Search for the cell housing the specified text and yield its [x, y] center coordinate. 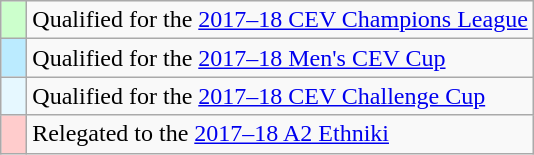
Qualified for the 2017–18 CEV Champions League [280, 20]
Qualified for the 2017–18 CEV Challenge Cup [280, 96]
Relegated to the 2017–18 A2 Ethniki [280, 134]
Qualified for the 2017–18 Men's CEV Cup [280, 58]
